Locate the cell with the specified text and output its (X, Y) center coordinate. 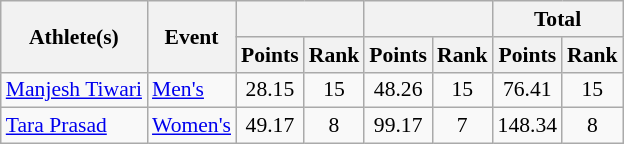
Tara Prasad (74, 126)
48.26 (398, 90)
Total (558, 19)
148.34 (528, 126)
28.15 (270, 90)
Event (192, 36)
7 (462, 126)
99.17 (398, 126)
Men's (192, 90)
76.41 (528, 90)
Athlete(s) (74, 36)
Manjesh Tiwari (74, 90)
49.17 (270, 126)
Women's (192, 126)
